Scan for the cell matching the given text and deliver its [X, Y] coordinate at center. 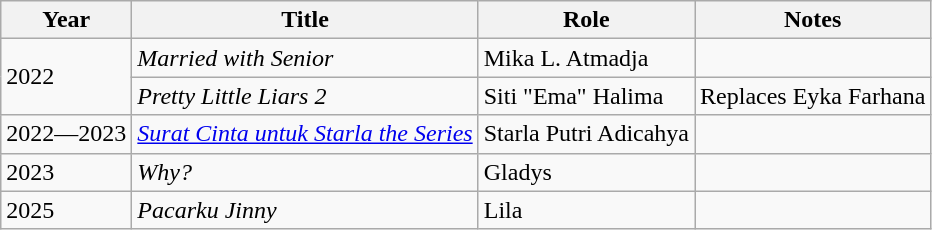
2025 [66, 210]
Starla Putri Adicahya [586, 134]
Siti "Ema" Halima [586, 96]
Gladys [586, 172]
Notes [813, 20]
2022—2023 [66, 134]
Replaces Eyka Farhana [813, 96]
2022 [66, 77]
Pacarku Jinny [305, 210]
Lila [586, 210]
Mika L. Atmadja [586, 58]
2023 [66, 172]
Pretty Little Liars 2 [305, 96]
Role [586, 20]
Why? [305, 172]
Surat Cinta untuk Starla the Series [305, 134]
Title [305, 20]
Year [66, 20]
Married with Senior [305, 58]
